Capture the cell that displays the provided text and extract its (x, y) central coordinate. 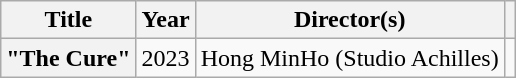
Year (166, 20)
2023 (166, 58)
Director(s) (350, 20)
"The Cure" (68, 58)
Hong MinHo (Studio Achilles) (350, 58)
Title (68, 20)
